Provide the (X, Y) coordinate of the cell's center where the given text is located.  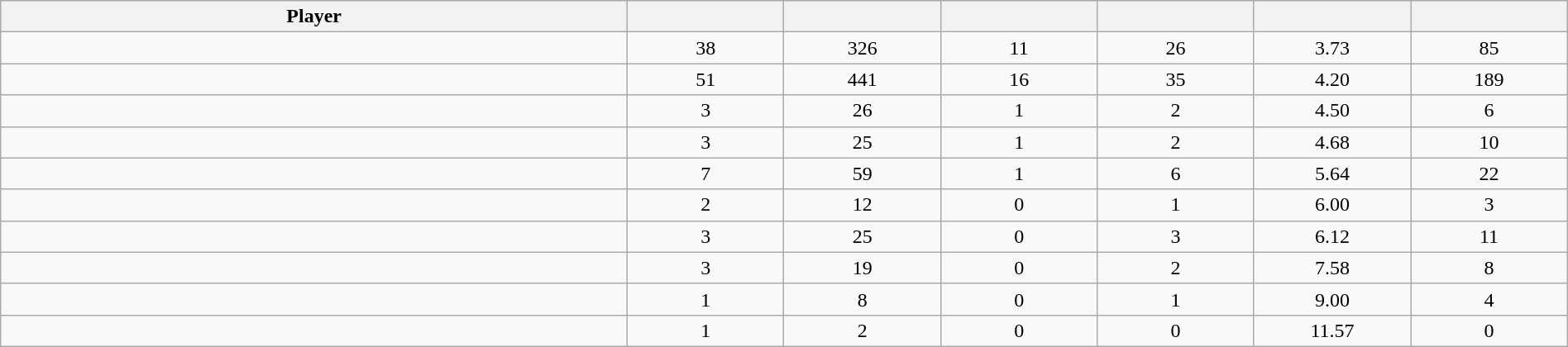
51 (706, 79)
Player (314, 17)
35 (1176, 79)
4.68 (1331, 142)
16 (1019, 79)
38 (706, 48)
5.64 (1331, 173)
19 (862, 268)
4.20 (1331, 79)
12 (862, 205)
59 (862, 173)
3.73 (1331, 48)
11.57 (1331, 330)
6.12 (1331, 236)
441 (862, 79)
6.00 (1331, 205)
326 (862, 48)
7 (706, 173)
4.50 (1331, 111)
189 (1489, 79)
9.00 (1331, 299)
4 (1489, 299)
22 (1489, 173)
7.58 (1331, 268)
10 (1489, 142)
85 (1489, 48)
